From the cell containing the given text, extract its center point as [x, y] coordinate. 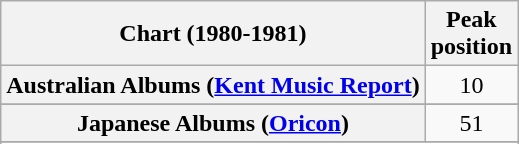
51 [471, 123]
Peakposition [471, 34]
Australian Albums (Kent Music Report) [213, 85]
Japanese Albums (Oricon) [213, 123]
Chart (1980-1981) [213, 34]
10 [471, 85]
